Search for the cell housing the specified text and yield its [X, Y] center coordinate. 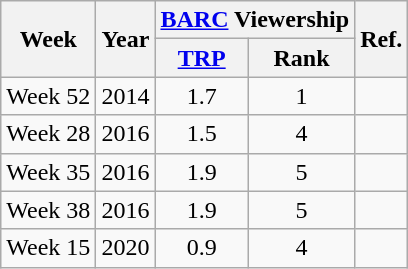
BARC Viewership [255, 20]
Week 35 [48, 172]
1.5 [202, 134]
Week 28 [48, 134]
1 [301, 96]
Week 38 [48, 210]
1.7 [202, 96]
2020 [126, 248]
Year [126, 39]
Week 52 [48, 96]
2014 [126, 96]
Week 15 [48, 248]
Week [48, 39]
TRP [202, 58]
0.9 [202, 248]
Rank [301, 58]
Ref. [382, 39]
